Return [x, y] of the center of cell containing provided text 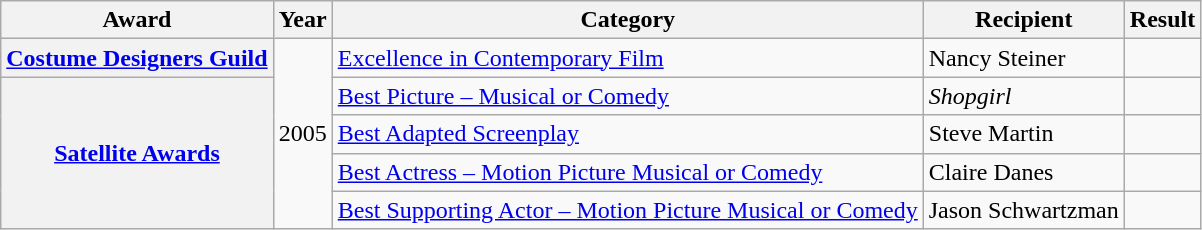
Award [137, 20]
Recipient [1024, 20]
Year [302, 20]
Category [628, 20]
Best Picture – Musical or Comedy [628, 96]
Best Actress – Motion Picture Musical or Comedy [628, 172]
Nancy Steiner [1024, 58]
Steve Martin [1024, 134]
Excellence in Contemporary Film [628, 58]
Shopgirl [1024, 96]
Result [1162, 20]
Jason Schwartzman [1024, 210]
2005 [302, 134]
Satellite Awards [137, 153]
Costume Designers Guild [137, 58]
Best Supporting Actor – Motion Picture Musical or Comedy [628, 210]
Best Adapted Screenplay [628, 134]
Claire Danes [1024, 172]
